Identify which cell holds the provided text, then report its (x, y) central coordinate. 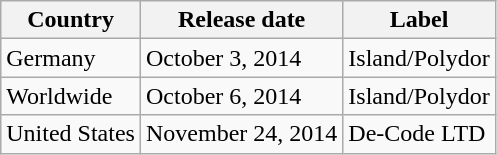
United States (71, 134)
November 24, 2014 (241, 134)
De-Code LTD (419, 134)
Label (419, 20)
Release date (241, 20)
October 6, 2014 (241, 96)
Worldwide (71, 96)
October 3, 2014 (241, 58)
Germany (71, 58)
Country (71, 20)
